For the text-containing cell, return its midpoint in (x, y) coordinate format. 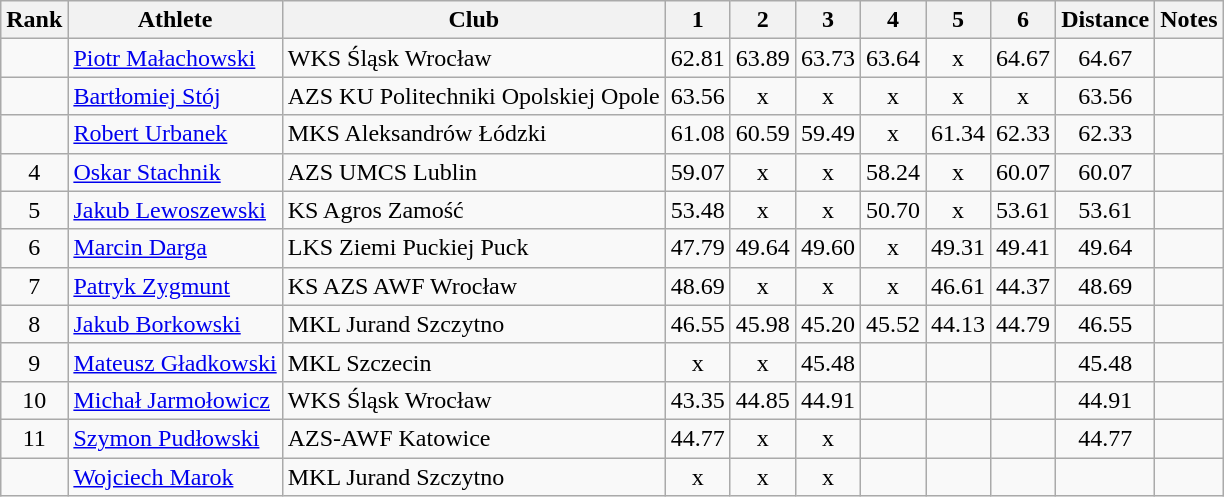
AZS-AWF Katowice (474, 438)
Jakub Borkowski (175, 324)
53.48 (698, 210)
44.85 (762, 400)
45.20 (828, 324)
47.79 (698, 248)
61.34 (958, 134)
MKS Aleksandrów Łódzki (474, 134)
Athlete (175, 20)
11 (34, 438)
43.35 (698, 400)
KS AZS AWF Wrocław (474, 286)
63.64 (892, 58)
46.61 (958, 286)
Wojciech Marok (175, 477)
1 (698, 20)
Szymon Pudłowski (175, 438)
Michał Jarmołowicz (175, 400)
3 (828, 20)
59.07 (698, 172)
Bartłomiej Stój (175, 96)
50.70 (892, 210)
45.98 (762, 324)
KS Agros Zamość (474, 210)
Club (474, 20)
44.79 (1024, 324)
9 (34, 362)
8 (34, 324)
AZS UMCS Lublin (474, 172)
63.73 (828, 58)
44.37 (1024, 286)
Patryk Zygmunt (175, 286)
LKS Ziemi Puckiej Puck (474, 248)
10 (34, 400)
MKL Szczecin (474, 362)
7 (34, 286)
45.52 (892, 324)
44.13 (958, 324)
49.31 (958, 248)
AZS KU Politechniki Opolskiej Opole (474, 96)
Jakub Lewoszewski (175, 210)
58.24 (892, 172)
49.41 (1024, 248)
Mateusz Gładkowski (175, 362)
Piotr Małachowski (175, 58)
60.59 (762, 134)
Rank (34, 20)
Marcin Darga (175, 248)
2 (762, 20)
Oskar Stachnik (175, 172)
Robert Urbanek (175, 134)
49.60 (828, 248)
Notes (1189, 20)
62.81 (698, 58)
Distance (1106, 20)
61.08 (698, 134)
59.49 (828, 134)
63.89 (762, 58)
